Pinpoint the cell where the given text exists, returning its (x, y) midpoint coordinate. 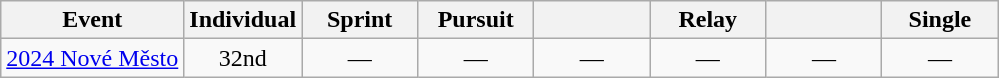
Relay (708, 20)
Single (940, 20)
Individual (243, 20)
Pursuit (476, 20)
32nd (243, 58)
Event (92, 20)
2024 Nové Město (92, 58)
Sprint (360, 20)
